Determine the (X, Y) coordinate at the center of the cell enclosing the given text.  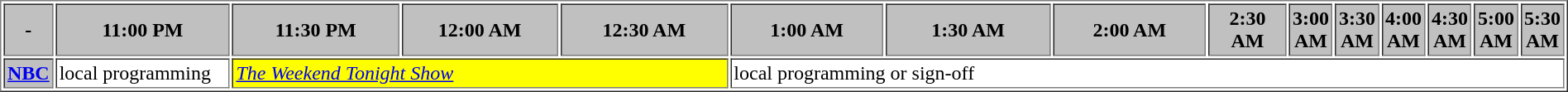
12:00 AM (480, 30)
5:00 AM (1495, 30)
2:00 AM (1130, 30)
4:00 AM (1403, 30)
The Weekend Tonight Show (480, 73)
12:30 AM (644, 30)
5:30 AM (1542, 30)
local programming or sign-off (1148, 73)
1:00 AM (807, 30)
11:30 PM (316, 30)
1:30 AM (968, 30)
2:30 AM (1248, 30)
NBC (28, 73)
11:00 PM (142, 30)
- (28, 30)
3:00 AM (1310, 30)
local programming (142, 73)
3:30 AM (1356, 30)
4:30 AM (1449, 30)
